Return the [x, y] coordinate for the center point of the cell that contains the specified text.  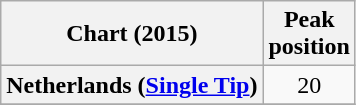
Peakposition [309, 34]
20 [309, 85]
Chart (2015) [132, 34]
Netherlands (Single Tip) [132, 85]
